Output the [x, y] coordinate of the center of the cell containing the given text.  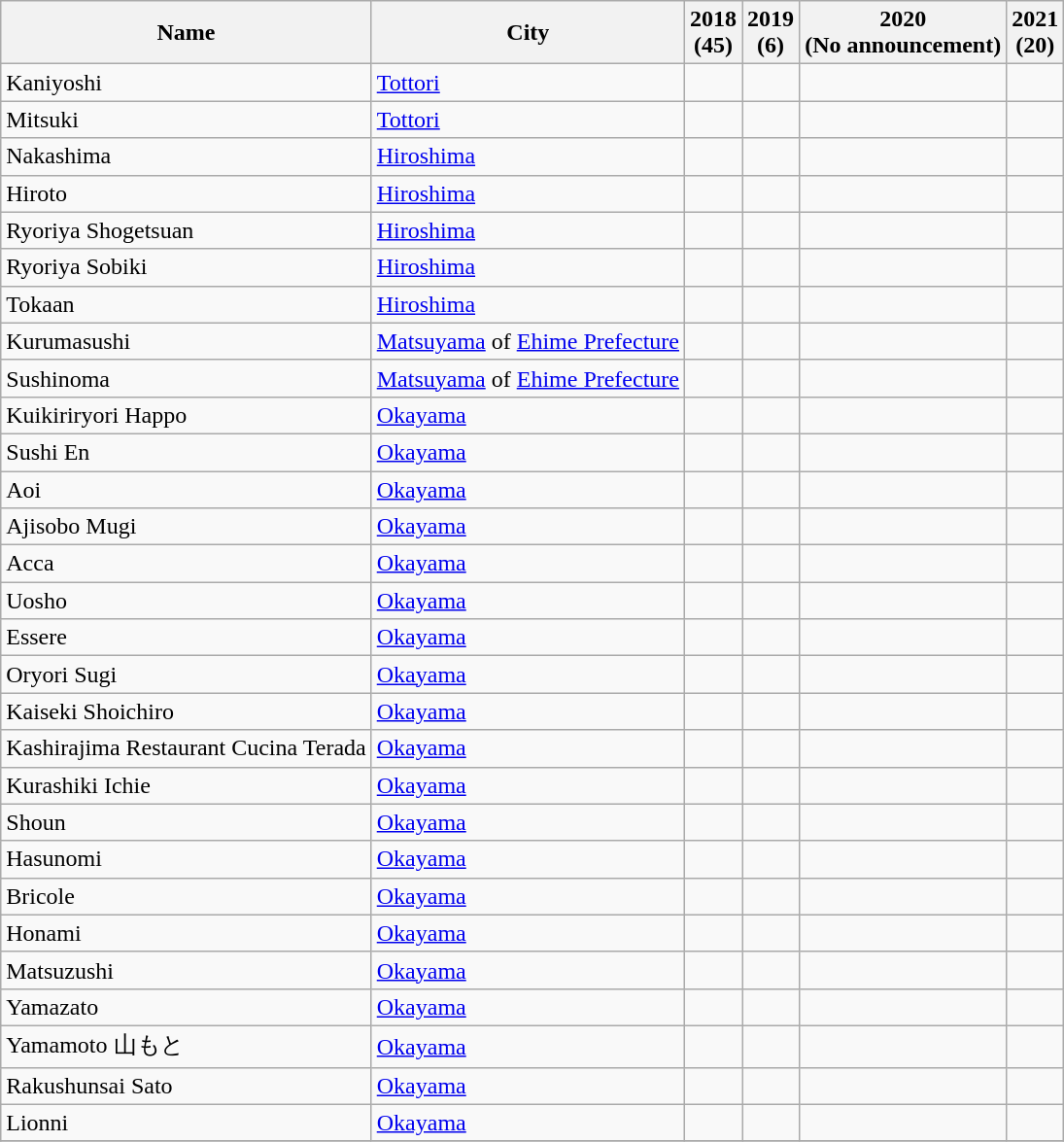
Sushi En [187, 452]
Mitsuki [187, 120]
Kaiseki Shoichiro [187, 711]
Bricole [187, 896]
Nakashima [187, 156]
Acca [187, 564]
Kashirajima Restaurant Cucina Terada [187, 748]
Matsuzushi [187, 970]
Kaniyoshi [187, 83]
Ajisobo Mugi [187, 527]
2018(45) [713, 33]
Yamamoto 山もと [187, 1046]
Yamazato [187, 1007]
City [528, 33]
Lionni [187, 1123]
2019(6) [772, 33]
Rakushunsai Sato [187, 1086]
Hasunomi [187, 859]
Shoun [187, 822]
Uosho [187, 601]
Name [187, 33]
Honami [187, 933]
Kurumasushi [187, 341]
Ryoriya Shogetsuan [187, 230]
Oryori Sugi [187, 675]
Tokaan [187, 304]
Kuikiriryori Happo [187, 415]
2021(20) [1036, 33]
2020(No announcement) [904, 33]
Aoi [187, 489]
Kurashiki Ichie [187, 785]
Sushinoma [187, 378]
Ryoriya Sobiki [187, 267]
Essere [187, 638]
Hiroto [187, 193]
